Locate the cell with the specified text and output its (X, Y) center coordinate. 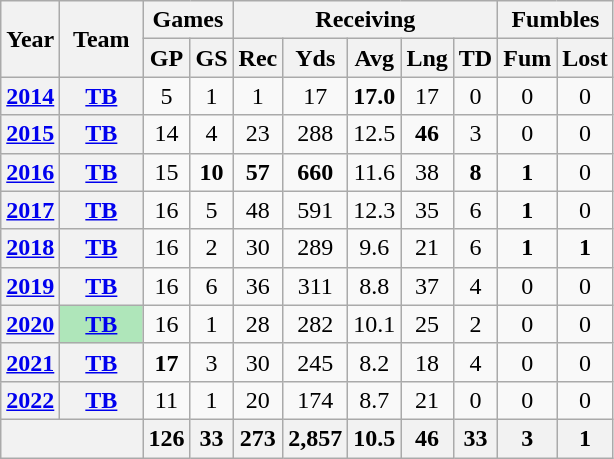
591 (316, 210)
Year (30, 39)
174 (316, 400)
273 (258, 438)
20 (258, 400)
Fum (528, 58)
Avg (374, 58)
8 (475, 172)
23 (258, 134)
8.2 (374, 362)
2020 (30, 324)
2016 (30, 172)
48 (258, 210)
10.5 (374, 438)
Lng (427, 58)
245 (316, 362)
12.3 (374, 210)
25 (427, 324)
126 (166, 438)
311 (316, 286)
Yds (316, 58)
12.5 (374, 134)
289 (316, 248)
660 (316, 172)
38 (427, 172)
TD (475, 58)
282 (316, 324)
14 (166, 134)
2018 (30, 248)
GS (212, 58)
Team (102, 39)
Rec (258, 58)
288 (316, 134)
2017 (30, 210)
15 (166, 172)
Lost (585, 58)
8.7 (374, 400)
11 (166, 400)
37 (427, 286)
8.8 (374, 286)
17.0 (374, 96)
Fumbles (556, 20)
Receiving (366, 20)
2,857 (316, 438)
10 (212, 172)
2015 (30, 134)
35 (427, 210)
2014 (30, 96)
11.6 (374, 172)
9.6 (374, 248)
28 (258, 324)
2022 (30, 400)
2019 (30, 286)
2021 (30, 362)
GP (166, 58)
57 (258, 172)
10.1 (374, 324)
Games (188, 20)
36 (258, 286)
18 (427, 362)
